Scan for the cell matching the given text and deliver its (x, y) coordinate at center. 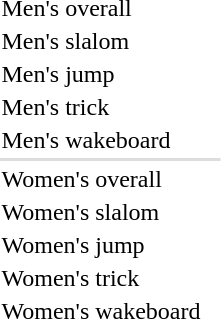
Women's overall (101, 179)
Men's wakeboard (101, 140)
Men's jump (101, 74)
Men's trick (101, 107)
Women's trick (101, 278)
Men's slalom (101, 41)
Women's slalom (101, 212)
Women's jump (101, 245)
